Pinpoint the cell where the given text exists, returning its (X, Y) midpoint coordinate. 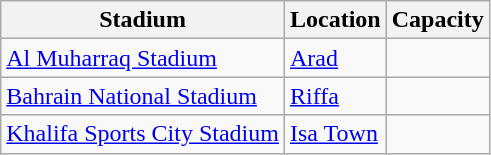
Arad (335, 58)
Bahrain National Stadium (143, 96)
Riffa (335, 96)
Location (335, 20)
Isa Town (335, 134)
Al Muharraq Stadium (143, 58)
Stadium (143, 20)
Khalifa Sports City Stadium (143, 134)
Capacity (438, 20)
